For the text-containing cell, return its midpoint in [X, Y] coordinate format. 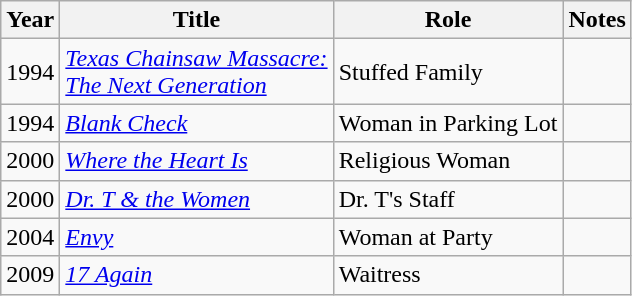
Texas Chainsaw Massacre:The Next Generation [196, 72]
Role [448, 20]
Where the Heart Is [196, 161]
2004 [30, 237]
Dr. T's Staff [448, 199]
Dr. T & the Women [196, 199]
Envy [196, 237]
Religious Woman [448, 161]
Blank Check [196, 123]
Year [30, 20]
Notes [597, 20]
Woman in Parking Lot [448, 123]
17 Again [196, 275]
Woman at Party [448, 237]
Waitress [448, 275]
2009 [30, 275]
Stuffed Family [448, 72]
Title [196, 20]
